Pinpoint the cell where the given text exists, returning its [x, y] midpoint coordinate. 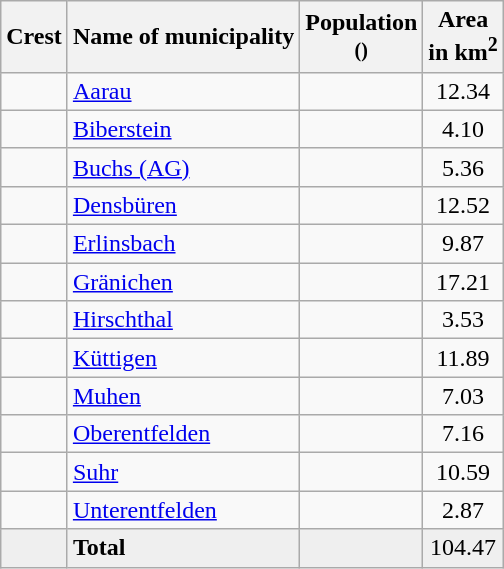
4.10 [463, 129]
Muhen [183, 396]
10.59 [463, 472]
Name of municipality [183, 37]
104.47 [463, 548]
Densbüren [183, 205]
7.16 [463, 434]
9.87 [463, 244]
Total [183, 548]
12.34 [463, 91]
Aarau [183, 91]
Biberstein [183, 129]
17.21 [463, 282]
Hirschthal [183, 320]
3.53 [463, 320]
Suhr [183, 472]
Gränichen [183, 282]
11.89 [463, 358]
7.03 [463, 396]
Erlinsbach [183, 244]
Population() [362, 37]
5.36 [463, 167]
Area in km2 [463, 37]
12.52 [463, 205]
Crest [34, 37]
Oberentfelden [183, 434]
Unterentfelden [183, 510]
Küttigen [183, 358]
2.87 [463, 510]
Buchs (AG) [183, 167]
